Provide the (x, y) coordinate of the cell's center where the given text is located.  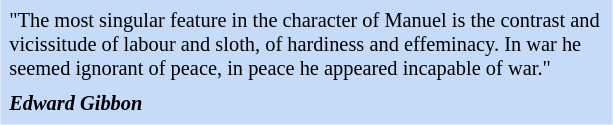
Edward Gibbon (306, 104)
